Find where the given text appears and provide that cell's center as (x, y) coordinate. 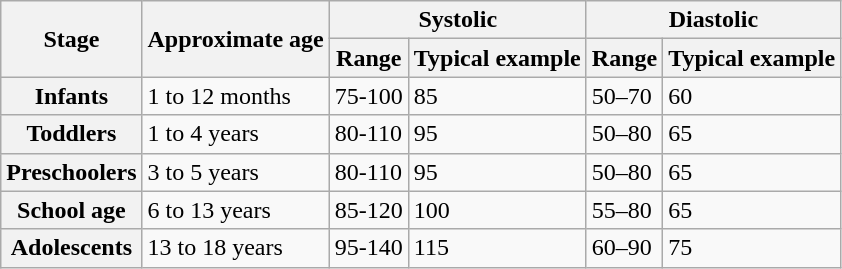
Diastolic (713, 20)
3 to 5 years (236, 172)
Approximate age (236, 39)
95-140 (368, 248)
Preschoolers (72, 172)
75 (752, 248)
Stage (72, 39)
1 to 12 months (236, 96)
School age (72, 210)
50–70 (624, 96)
13 to 18 years (236, 248)
Toddlers (72, 134)
Infants (72, 96)
1 to 4 years (236, 134)
85-120 (368, 210)
85 (497, 96)
60 (752, 96)
75-100 (368, 96)
55–80 (624, 210)
Systolic (458, 20)
100 (497, 210)
Adolescents (72, 248)
115 (497, 248)
6 to 13 years (236, 210)
60–90 (624, 248)
